Identify which cell holds the provided text, then report its (x, y) central coordinate. 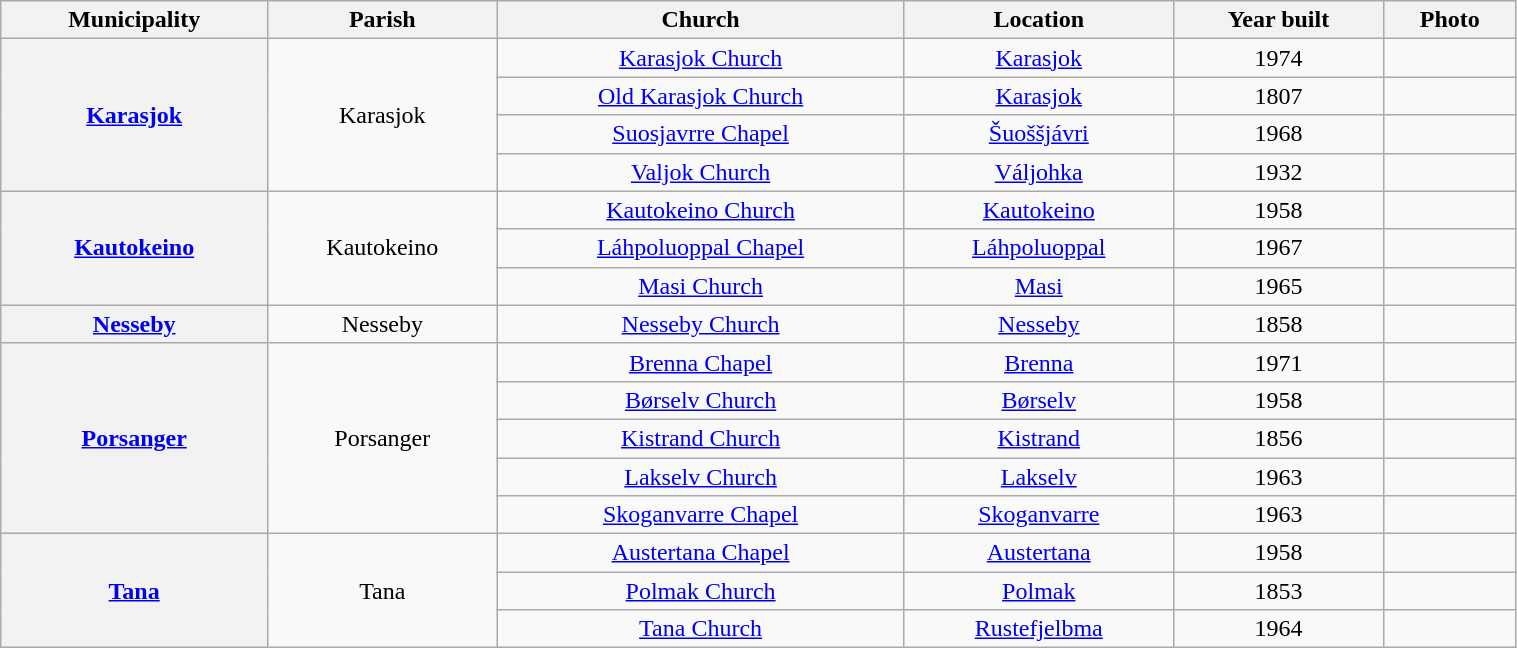
1807 (1278, 96)
Láhpoluoppal (1038, 248)
Old Karasjok Church (700, 96)
Brenna Chapel (700, 362)
Parish (382, 20)
1853 (1278, 591)
1974 (1278, 58)
Lakselv (1038, 477)
1971 (1278, 362)
Kistrand Church (700, 438)
1964 (1278, 629)
Valjok Church (700, 172)
Lakselv Church (700, 477)
Masi (1038, 286)
Polmak Church (700, 591)
Year built (1278, 20)
Nesseby Church (700, 324)
Suosjavrre Chapel (700, 134)
Karasjok Church (700, 58)
1856 (1278, 438)
Photo (1450, 20)
Location (1038, 20)
Church (700, 20)
Børselv Church (700, 400)
Rustefjelbma (1038, 629)
1932 (1278, 172)
Tana Church (700, 629)
Kistrand (1038, 438)
Skoganvarre Chapel (700, 515)
Børselv (1038, 400)
Brenna (1038, 362)
Austertana (1038, 553)
Láhpoluoppal Chapel (700, 248)
Váljohka (1038, 172)
Austertana Chapel (700, 553)
Masi Church (700, 286)
Šuoššjávri (1038, 134)
1858 (1278, 324)
Kautokeino Church (700, 210)
1968 (1278, 134)
1965 (1278, 286)
Skoganvarre (1038, 515)
Polmak (1038, 591)
Municipality (134, 20)
1967 (1278, 248)
